Return the (x, y) coordinate for the center point of the cell that contains the specified text.  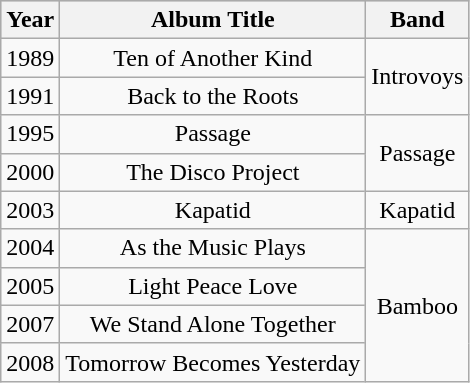
We Stand Alone Together (213, 324)
Light Peace Love (213, 286)
1995 (30, 134)
Introvoys (418, 77)
Ten of Another Kind (213, 58)
2008 (30, 362)
As the Music Plays (213, 248)
Bamboo (418, 305)
Year (30, 20)
2007 (30, 324)
2000 (30, 172)
The Disco Project (213, 172)
1991 (30, 96)
Back to the Roots (213, 96)
2005 (30, 286)
Band (418, 20)
2003 (30, 210)
1989 (30, 58)
Tomorrow Becomes Yesterday (213, 362)
2004 (30, 248)
Album Title (213, 20)
